Identify which cell holds the provided text, then report its [X, Y] central coordinate. 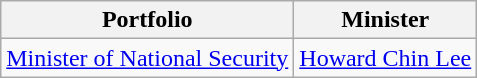
Minister of National Security [148, 58]
Portfolio [148, 20]
Howard Chin Lee [386, 58]
Minister [386, 20]
